Provide the [X, Y] coordinate of the cell's center where the given text is located.  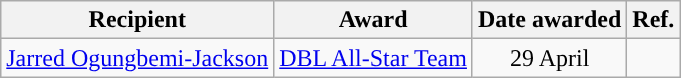
Recipient [138, 20]
29 April [549, 58]
Jarred Ogungbemi-Jackson [138, 58]
Ref. [654, 20]
Date awarded [549, 20]
Award [374, 20]
DBL All-Star Team [374, 58]
